Extract the (X, Y) coordinate from the center of the cell holding the provided text.  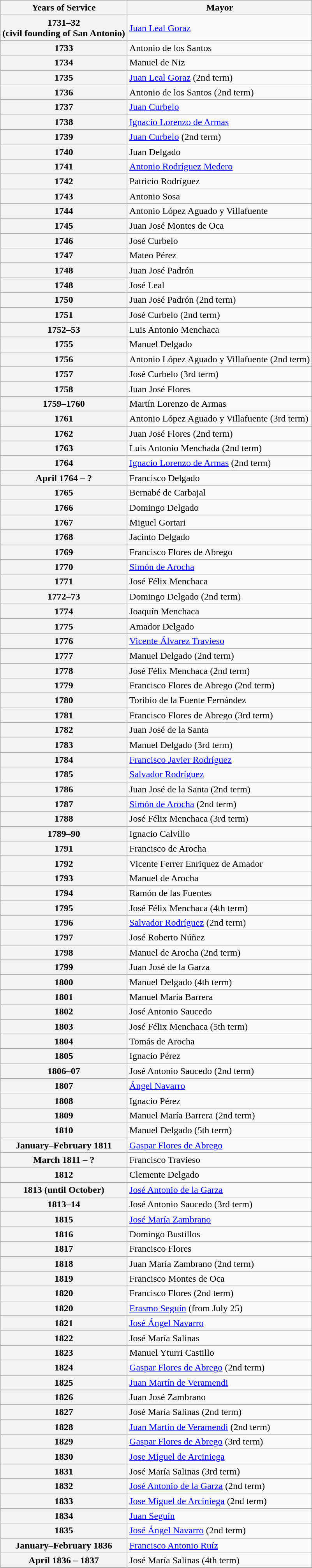
Ramón de las Fuentes (220, 893)
José María Salinas (2nd term) (220, 1412)
Manuel Delgado (220, 344)
January–February 1811 (64, 1145)
1792 (64, 863)
Salvador Rodríguez (220, 774)
Juan María Zambrano (2nd term) (220, 1264)
Juan Leal Goraz (2nd term) (220, 78)
Juan Curbelo (220, 107)
April 1836 – 1837 (64, 1560)
1810 (64, 1130)
1833 (64, 1501)
1742 (64, 181)
1750 (64, 300)
Manuel Yturri Castillo (220, 1353)
Francisco Flores de Abrego (220, 552)
1785 (64, 774)
1806–07 (64, 1071)
1736 (64, 92)
José Leal (220, 285)
Juan Delgado (220, 152)
Juan José Flores (220, 389)
1807 (64, 1086)
Francisco Javier Rodríguez (220, 760)
José Ángel Navarro (220, 1323)
1828 (64, 1427)
1778 (64, 670)
1733 (64, 48)
Vicente Ferrer Enriquez de Amador (220, 863)
1776 (64, 641)
1822 (64, 1338)
1800 (64, 982)
1802 (64, 1012)
1763 (64, 448)
José Félix Menchaca (3rd term) (220, 819)
1740 (64, 152)
Juan José de la Santa (2nd term) (220, 789)
Miguel Gortari (220, 522)
1734 (64, 63)
1835 (64, 1531)
1831 (64, 1471)
1774 (64, 611)
1796 (64, 923)
1816 (64, 1234)
José Curbelo (3rd term) (220, 374)
Martín Lorenzo de Armas (220, 404)
1758 (64, 389)
1813–14 (64, 1205)
1788 (64, 819)
1803 (64, 1027)
Jose Miguel de Arciniega (220, 1457)
Toribio de la Fuente Fernández (220, 700)
March 1811 – ? (64, 1160)
José Curbelo (220, 241)
José María Salinas (220, 1338)
Manuel Delgado (5th term) (220, 1130)
1743 (64, 196)
Francisco Flores de Abrego (3rd term) (220, 715)
José María Salinas (3rd term) (220, 1471)
1737 (64, 107)
José Antonio de la Garza (220, 1190)
1757 (64, 374)
Manuel Delgado (2nd term) (220, 656)
1761 (64, 418)
Juan José Padrón (2nd term) (220, 300)
Antonio Sosa (220, 196)
Francisco Montes de Oca (220, 1279)
Antonio de los Santos (2nd term) (220, 92)
1797 (64, 938)
Juan Martín de Veramendi (220, 1383)
Manuel María Barrera (220, 997)
Ángel Navarro (220, 1086)
José Curbelo (2nd term) (220, 315)
Juan José Padrón (220, 270)
1784 (64, 760)
Gaspar Flores de Abrego (3rd term) (220, 1442)
Amador Delgado (220, 626)
Francisco Flores (220, 1249)
Manuel Delgado (4th term) (220, 982)
Juan José de la Garza (220, 967)
April 1764 – ? (64, 478)
1771 (64, 582)
Years of Service (64, 8)
1751 (64, 315)
Juan Leal Goraz (220, 28)
Juan Curbelo (2nd term) (220, 137)
José Antonio Saucedo (2nd term) (220, 1071)
1813 (until October) (64, 1190)
Juan José Zambrano (220, 1397)
Ignacio Lorenzo de Armas (220, 122)
1829 (64, 1442)
José Félix Menchaca (4th term) (220, 908)
Antonio de los Santos (220, 48)
1756 (64, 359)
Francisco Antonio Ruíz (220, 1545)
1746 (64, 241)
1818 (64, 1264)
1769 (64, 552)
Jose Miguel de Arciniega (2nd term) (220, 1501)
1759–1760 (64, 404)
José Ángel Navarro (2nd term) (220, 1531)
1787 (64, 804)
1801 (64, 997)
Antonio López Aguado y Villafuente (2nd term) (220, 359)
Luis Antonio Menchaca (220, 330)
José Antonio Saucedo (220, 1012)
Antonio López Aguado y Villafuente (3rd term) (220, 418)
Manuel María Barrera (2nd term) (220, 1115)
José Roberto Núñez (220, 938)
1777 (64, 656)
Manuel de Niz (220, 63)
1775 (64, 626)
Juan José Montes de Oca (220, 226)
1783 (64, 745)
Juan José Flores (2nd term) (220, 434)
1770 (64, 567)
Domingo Bustillos (220, 1234)
Manuel de Arocha (220, 878)
1795 (64, 908)
1780 (64, 700)
1745 (64, 226)
1744 (64, 211)
1766 (64, 508)
1819 (64, 1279)
Francisco Flores de Abrego (2nd term) (220, 686)
1821 (64, 1323)
1799 (64, 967)
1823 (64, 1353)
Francisco Travieso (220, 1160)
Bernabé de Carbajal (220, 493)
Clemente Delgado (220, 1175)
1834 (64, 1516)
1738 (64, 122)
Juan José de la Santa (220, 730)
Juan Martín de Veramendi (2nd term) (220, 1427)
Gaspar Flores de Abrego (2nd term) (220, 1367)
1793 (64, 878)
Domingo Delgado (220, 508)
1764 (64, 463)
1817 (64, 1249)
Francisco Flores (2nd term) (220, 1293)
Francisco de Arocha (220, 848)
1739 (64, 137)
1765 (64, 493)
Erasmo Seguín (from July 25) (220, 1308)
1768 (64, 537)
Simón de Arocha (2nd term) (220, 804)
1767 (64, 522)
Ignacio Calvillo (220, 834)
Mateo Pérez (220, 256)
Joaquín Menchaca (220, 611)
1731–32(civil founding of San Antonio) (64, 28)
1786 (64, 789)
1826 (64, 1397)
Manuel de Arocha (2nd term) (220, 952)
Simón de Arocha (220, 567)
1772–73 (64, 596)
1782 (64, 730)
Tomás de Arocha (220, 1041)
José Félix Menchaca (5th term) (220, 1027)
1794 (64, 893)
José María Salinas (4th term) (220, 1560)
José Félix Menchaca (2nd term) (220, 670)
Domingo Delgado (2nd term) (220, 596)
1804 (64, 1041)
1747 (64, 256)
1812 (64, 1175)
1735 (64, 78)
Antonio Rodríguez Medero (220, 166)
José Antonio de la Garza (2nd term) (220, 1486)
Gaspar Flores de Abrego (220, 1145)
1809 (64, 1115)
Francisco Delgado (220, 478)
1791 (64, 848)
José Félix Menchaca (220, 582)
Mayor (220, 8)
1781 (64, 715)
1755 (64, 344)
José María Zambrano (220, 1219)
1808 (64, 1101)
1827 (64, 1412)
1805 (64, 1056)
1789–90 (64, 834)
1779 (64, 686)
Antonio López Aguado y Villafuente (220, 211)
Vicente Álvarez Travieso (220, 641)
1825 (64, 1383)
Salvador Rodríguez (2nd term) (220, 923)
Ignacio Lorenzo de Armas (2nd term) (220, 463)
Juan Seguín (220, 1516)
1741 (64, 166)
1824 (64, 1367)
José Antonio Saucedo (3rd term) (220, 1205)
1815 (64, 1219)
1830 (64, 1457)
1798 (64, 952)
Jacinto Delgado (220, 537)
Manuel Delgado (3rd term) (220, 745)
Luis Antonio Menchada (2nd term) (220, 448)
1762 (64, 434)
January–February 1836 (64, 1545)
1752–53 (64, 330)
1832 (64, 1486)
Patricio Rodríguez (220, 181)
